From the cell containing the given text, extract its center point as (x, y) coordinate. 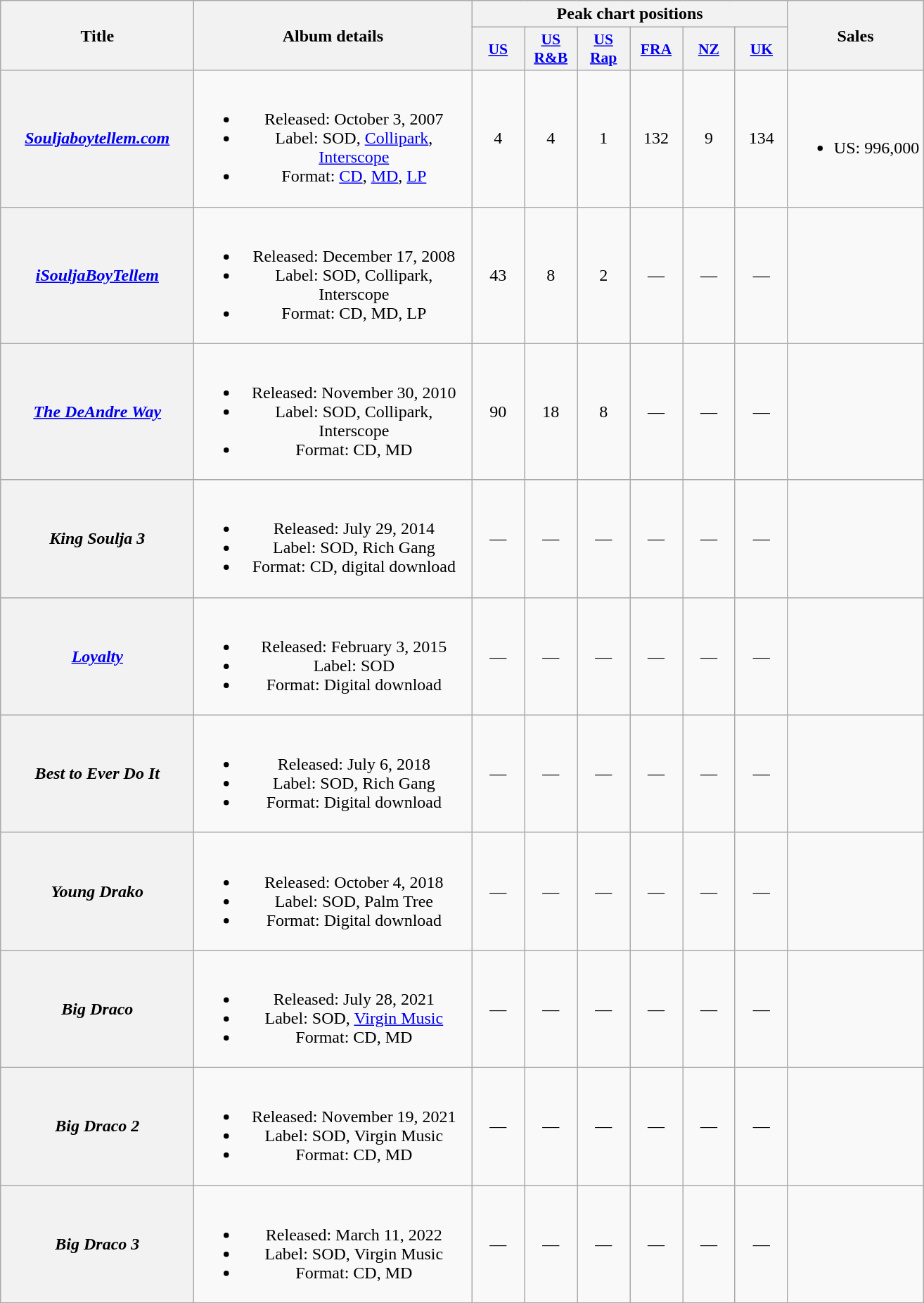
43 (498, 275)
FRA (657, 49)
9 (709, 139)
Peak chart positions (630, 14)
US R&B (551, 49)
134 (761, 139)
Title (97, 35)
132 (657, 139)
Released: February 3, 2015Label: SODFormat: Digital download (333, 656)
Released: July 28, 2021Label: SOD, Virgin MusicFormat: CD, MD (333, 1009)
iSouljaBoyTellem (97, 275)
Released: November 30, 2010Label: SOD, Collipark, InterscopeFormat: CD, MD (333, 412)
Big Draco (97, 1009)
US (498, 49)
Album details (333, 35)
UK (761, 49)
Sales (855, 35)
Big Draco 3 (97, 1244)
Released: March 11, 2022Label: SOD, Virgin MusicFormat: CD, MD (333, 1244)
1 (603, 139)
Souljaboytellem.com (97, 139)
US: 996,000 (855, 139)
Released: October 3, 2007Label: SOD, Collipark, InterscopeFormat: CD, MD, LP (333, 139)
18 (551, 412)
Released: October 4, 2018Label: SOD, Palm TreeFormat: Digital download (333, 891)
Loyalty (97, 656)
Big Draco 2 (97, 1126)
90 (498, 412)
Released: July 29, 2014Label: SOD, Rich GangFormat: CD, digital download (333, 539)
Released: December 17, 2008Label: SOD, Collipark, InterscopeFormat: CD, MD, LP (333, 275)
NZ (709, 49)
King Soulja 3 (97, 539)
Released: November 19, 2021Label: SOD, Virgin MusicFormat: CD, MD (333, 1126)
2 (603, 275)
Young Drako (97, 891)
Best to Ever Do It (97, 774)
The DeAndre Way (97, 412)
Released: July 6, 2018Label: SOD, Rich GangFormat: Digital download (333, 774)
US Rap (603, 49)
